For the text-containing cell, return its midpoint in [X, Y] coordinate format. 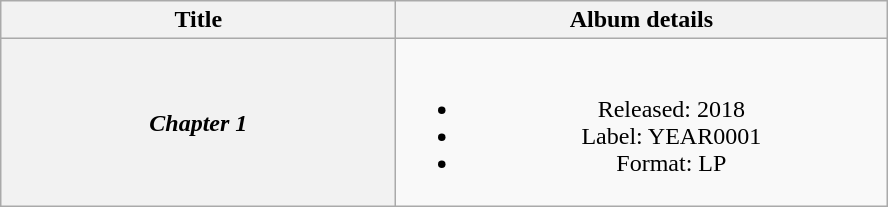
Released: 2018Label: YEAR0001Format: LP [642, 122]
Title [198, 20]
Chapter 1 [198, 122]
Album details [642, 20]
